Detect which cell encompasses the target text, then output its (x, y) center coordinate. 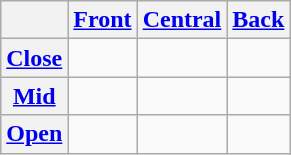
Front (102, 20)
Back (258, 20)
Central (182, 20)
Open (34, 134)
Close (34, 58)
Mid (34, 96)
